Return the (x, y) coordinate for the center point of the cell that contains the specified text.  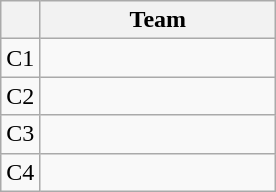
C2 (20, 96)
C4 (20, 172)
C3 (20, 134)
C1 (20, 58)
Team (158, 20)
